Scan for the cell matching the given text and deliver its (x, y) coordinate at center. 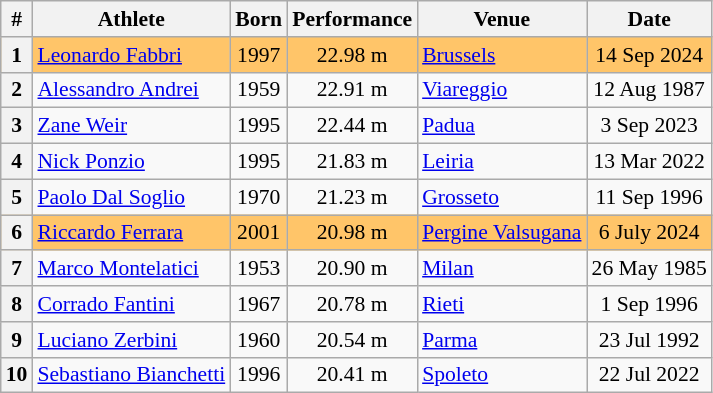
Parma (502, 340)
1997 (258, 55)
21.83 m (352, 162)
Pergine Valsugana (502, 233)
Spoleto (502, 375)
20.98 m (352, 233)
Date (650, 19)
12 Aug 1987 (650, 90)
Luciano Zerbini (131, 340)
Grosseto (502, 197)
2 (17, 90)
Nick Ponzio (131, 162)
22.91 m (352, 90)
1 Sep 1996 (650, 304)
22.98 m (352, 55)
8 (17, 304)
10 (17, 375)
22 Jul 2022 (650, 375)
1 (17, 55)
Performance (352, 19)
Brussels (502, 55)
Milan (502, 269)
20.90 m (352, 269)
5 (17, 197)
4 (17, 162)
20.78 m (352, 304)
11 Sep 1996 (650, 197)
Athlete (131, 19)
1960 (258, 340)
Leonardo Fabbri (131, 55)
7 (17, 269)
3 Sep 2023 (650, 126)
26 May 1985 (650, 269)
1970 (258, 197)
# (17, 19)
6 July 2024 (650, 233)
2001 (258, 233)
23 Jul 1992 (650, 340)
21.23 m (352, 197)
1967 (258, 304)
22.44 m (352, 126)
1996 (258, 375)
1953 (258, 269)
Leiria (502, 162)
Venue (502, 19)
20.54 m (352, 340)
1959 (258, 90)
3 (17, 126)
Born (258, 19)
Padua (502, 126)
14 Sep 2024 (650, 55)
Sebastiano Bianchetti (131, 375)
20.41 m (352, 375)
Viareggio (502, 90)
Corrado Fantini (131, 304)
Paolo Dal Soglio (131, 197)
13 Mar 2022 (650, 162)
Riccardo Ferrara (131, 233)
Marco Montelatici (131, 269)
9 (17, 340)
Zane Weir (131, 126)
Rieti (502, 304)
6 (17, 233)
Alessandro Andrei (131, 90)
